Find where the given text appears and provide that cell's center as (X, Y) coordinate. 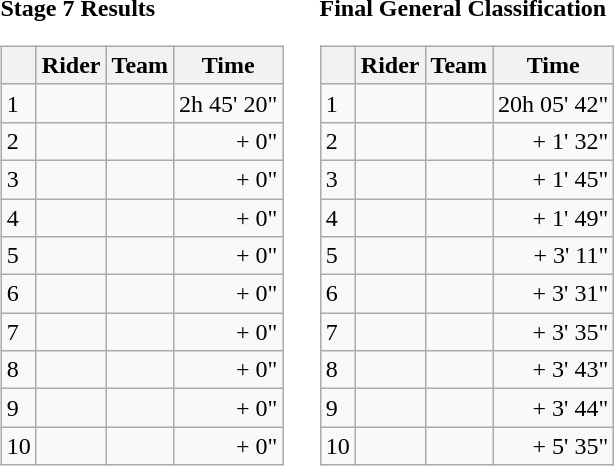
+ 5' 35" (554, 446)
+ 3' 31" (554, 294)
20h 05' 42" (554, 103)
+ 3' 44" (554, 408)
+ 1' 32" (554, 141)
2h 45' 20" (228, 103)
+ 1' 49" (554, 217)
+ 3' 35" (554, 332)
+ 3' 43" (554, 370)
+ 1' 45" (554, 179)
+ 3' 11" (554, 256)
